Output the (x, y) coordinate of the center of the cell containing the given text.  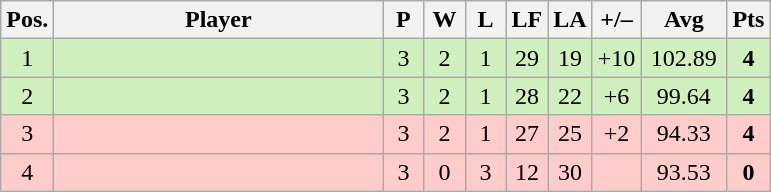
Player (218, 20)
102.89 (684, 58)
19 (570, 58)
W (444, 20)
+10 (616, 58)
27 (527, 134)
22 (570, 96)
28 (527, 96)
P (404, 20)
+/– (616, 20)
Pos. (28, 20)
Pts (748, 20)
25 (570, 134)
+6 (616, 96)
Avg (684, 20)
12 (527, 172)
29 (527, 58)
LF (527, 20)
LA (570, 20)
+2 (616, 134)
30 (570, 172)
93.53 (684, 172)
99.64 (684, 96)
L (486, 20)
94.33 (684, 134)
